Locate the cell with the specified text and output its [X, Y] center coordinate. 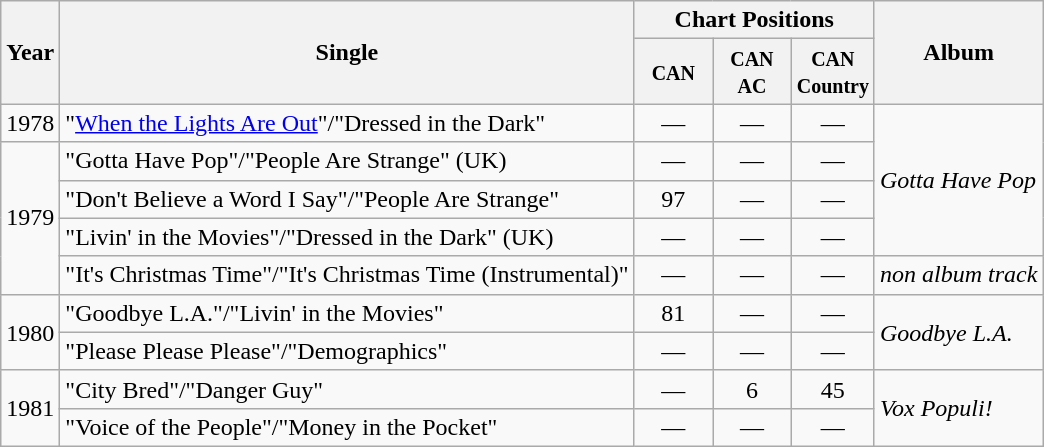
CAN [674, 72]
CAN Country [832, 72]
Year [30, 52]
1981 [30, 408]
Vox Populi! [958, 408]
non album track [958, 275]
"It's Christmas Time"/"It's Christmas Time (Instrumental)" [347, 275]
97 [674, 199]
Goodbye L.A. [958, 332]
"Livin' in the Movies"/"Dressed in the Dark" (UK) [347, 237]
45 [832, 389]
Album [958, 52]
"Gotta Have Pop"/"People Are Strange" (UK) [347, 161]
Chart Positions [754, 20]
"Voice of the People"/"Money in the Pocket" [347, 427]
Gotta Have Pop [958, 180]
1980 [30, 332]
"Goodbye L.A."/"Livin' in the Movies" [347, 313]
1979 [30, 218]
6 [752, 389]
81 [674, 313]
Single [347, 52]
"City Bred"/"Danger Guy" [347, 389]
"Please Please Please"/"Demographics" [347, 351]
1978 [30, 123]
CAN AC [752, 72]
"When the Lights Are Out"/"Dressed in the Dark" [347, 123]
"Don't Believe a Word I Say"/"People Are Strange" [347, 199]
